Scan for the cell matching the given text and deliver its (X, Y) coordinate at center. 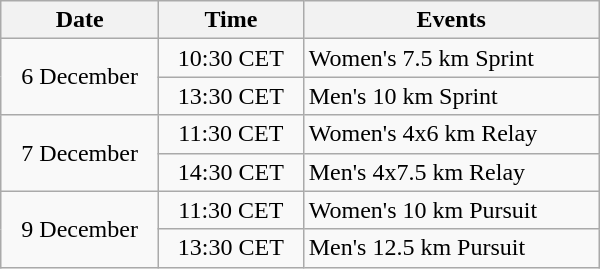
Events (451, 20)
Women's 10 km Pursuit (451, 210)
6 December (80, 77)
Women's 4x6 km Relay (451, 134)
Women's 7.5 km Sprint (451, 58)
10:30 CET (232, 58)
Time (232, 20)
9 December (80, 229)
Date (80, 20)
14:30 CET (232, 172)
Men's 4x7.5 km Relay (451, 172)
7 December (80, 153)
Men's 10 km Sprint (451, 96)
Men's 12.5 km Pursuit (451, 248)
